Output the (X, Y) coordinate of the center of the cell containing the given text.  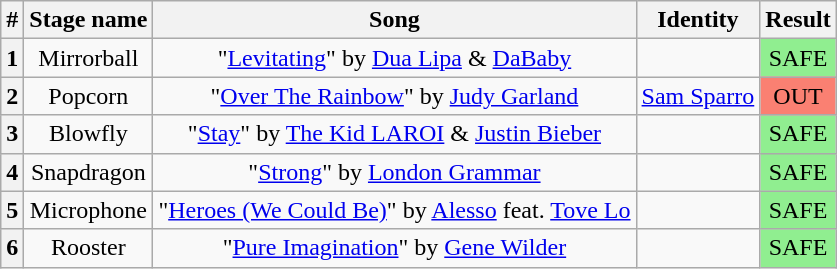
Blowfly (88, 134)
"Strong" by London Grammar (394, 172)
1 (12, 58)
"Over The Rainbow" by Judy Garland (394, 96)
OUT (798, 96)
"Levitating" by Dua Lipa & DaBaby (394, 58)
"Stay" by The Kid LAROI & Justin Bieber (394, 134)
Microphone (88, 210)
Mirrorball (88, 58)
Identity (698, 20)
"Heroes (We Could Be)" by Alesso feat. Tove Lo (394, 210)
4 (12, 172)
5 (12, 210)
Rooster (88, 248)
2 (12, 96)
Result (798, 20)
3 (12, 134)
Song (394, 20)
# (12, 20)
Stage name (88, 20)
Snapdragon (88, 172)
Popcorn (88, 96)
Sam Sparro (698, 96)
"Pure Imagination" by Gene Wilder (394, 248)
6 (12, 248)
